Scan for the cell matching the given text and deliver its [x, y] coordinate at center. 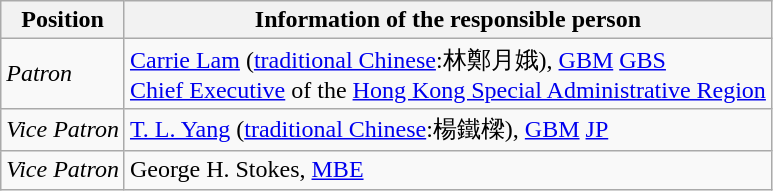
Position [63, 20]
Information of the responsible person [448, 20]
George H. Stokes, MBE [448, 170]
Patron [63, 74]
T. L. Yang (traditional Chinese:楊鐵樑), GBM JP [448, 130]
Carrie Lam (traditional Chinese:林鄭月娥), GBM GBSChief Executive of the Hong Kong Special Administrative Region [448, 74]
